Determine the [X, Y] coordinate at the center of the cell enclosing the given text.  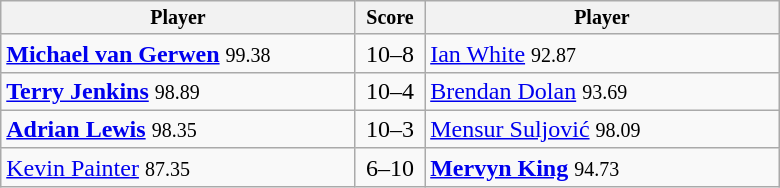
Brendan Dolan 93.69 [602, 91]
Ian White 92.87 [602, 53]
Adrian Lewis 98.35 [178, 129]
6–10 [390, 167]
10–3 [390, 129]
Mensur Suljović 98.09 [602, 129]
10–4 [390, 91]
Score [390, 18]
10–8 [390, 53]
Kevin Painter 87.35 [178, 167]
Mervyn King 94.73 [602, 167]
Terry Jenkins 98.89 [178, 91]
Michael van Gerwen 99.38 [178, 53]
